Extract the [x, y] coordinate from the center of the cell holding the provided text.  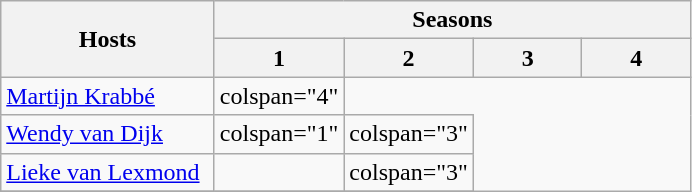
1 [279, 58]
colspan="4" [279, 96]
Seasons [452, 20]
2 [409, 58]
4 [636, 58]
3 [528, 58]
Hosts [108, 39]
Lieke van Lexmond [108, 172]
Martijn Krabbé [108, 96]
Wendy van Dijk [108, 134]
colspan="1" [279, 134]
